Detect which cell encompasses the target text, then output its [X, Y] center coordinate. 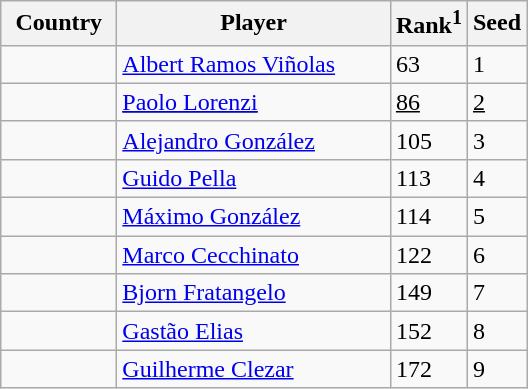
Albert Ramos Viñolas [254, 64]
7 [496, 293]
Rank1 [428, 24]
152 [428, 331]
105 [428, 140]
Seed [496, 24]
122 [428, 255]
113 [428, 178]
63 [428, 64]
86 [428, 102]
Gastão Elias [254, 331]
Alejandro González [254, 140]
8 [496, 331]
Marco Cecchinato [254, 255]
172 [428, 369]
149 [428, 293]
2 [496, 102]
6 [496, 255]
Guido Pella [254, 178]
5 [496, 217]
Player [254, 24]
1 [496, 64]
Máximo González [254, 217]
4 [496, 178]
Country [59, 24]
114 [428, 217]
Bjorn Fratangelo [254, 293]
9 [496, 369]
Paolo Lorenzi [254, 102]
Guilherme Clezar [254, 369]
3 [496, 140]
